Find where the given text appears and provide that cell's center as [X, Y] coordinate. 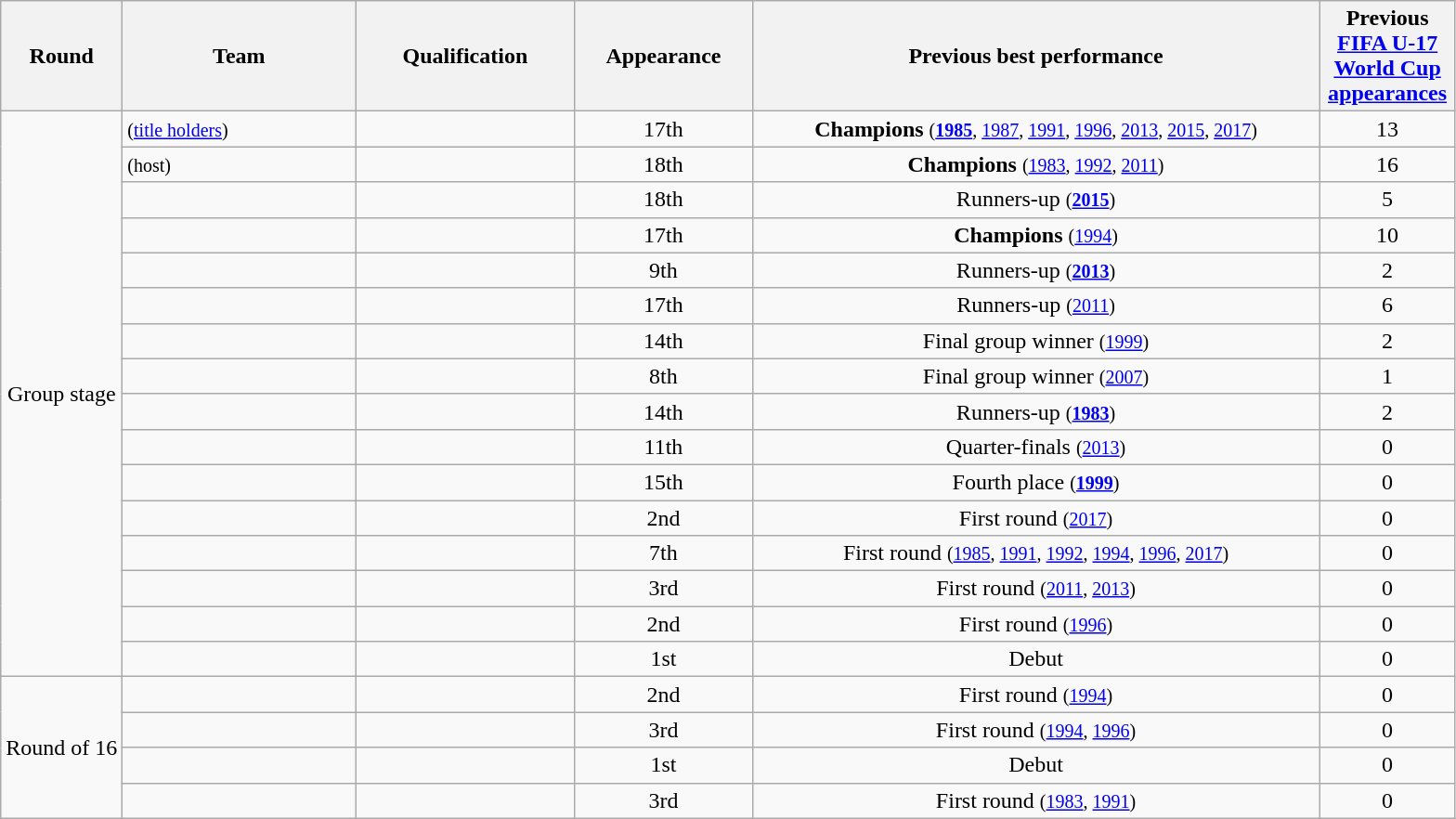
16 [1387, 164]
Qualification [465, 56]
8th [663, 376]
9th [663, 270]
13 [1387, 129]
Round [61, 56]
15th [663, 482]
Final group winner (1999) [1036, 341]
Champions (1994) [1036, 235]
6 [1387, 305]
Runners-up (1983) [1036, 411]
Runners-up (2015) [1036, 200]
First round (1994, 1996) [1036, 730]
Runners-up (2011) [1036, 305]
Quarter-finals (2013) [1036, 447]
Appearance [663, 56]
Runners-up (2013) [1036, 270]
Group stage [61, 394]
5 [1387, 200]
(title holders) [240, 129]
First round (2011, 2013) [1036, 589]
Champions (1985, 1987, 1991, 1996, 2013, 2015, 2017) [1036, 129]
Fourth place (1999) [1036, 482]
First round (1985, 1991, 1992, 1994, 1996, 2017) [1036, 553]
First round (1983, 1991) [1036, 800]
First round (1994) [1036, 695]
Previous FIFA U-17 World Cup appearances [1387, 56]
Champions (1983, 1992, 2011) [1036, 164]
Final group winner (2007) [1036, 376]
First round (1996) [1036, 624]
7th [663, 553]
(host) [240, 164]
Previous best performance [1036, 56]
11th [663, 447]
10 [1387, 235]
1 [1387, 376]
Round of 16 [61, 747]
First round (2017) [1036, 517]
Team [240, 56]
